Locate the cell with the specified text and output its (X, Y) center coordinate. 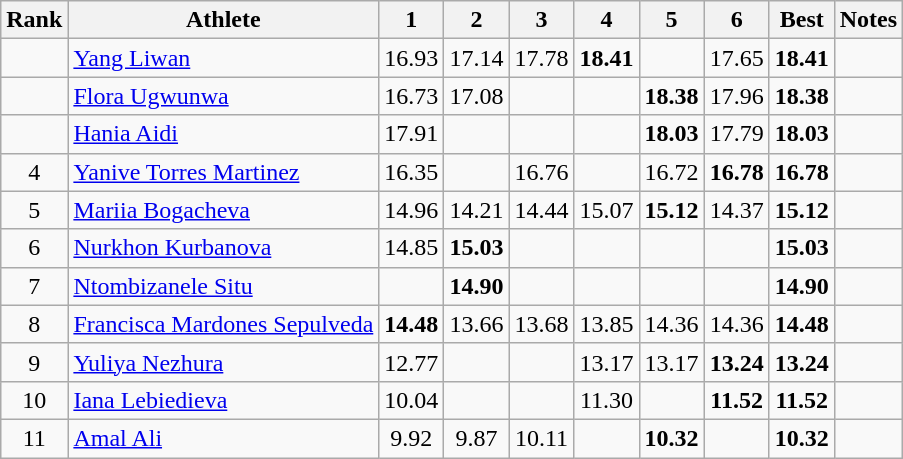
Hania Aidi (224, 134)
13.66 (476, 324)
Yanive Torres Martinez (224, 172)
Ntombizanele Situ (224, 286)
14.37 (736, 210)
17.14 (476, 58)
13.85 (606, 324)
2 (476, 20)
11.30 (606, 400)
14.96 (412, 210)
Athlete (224, 20)
Flora Ugwunwa (224, 96)
16.35 (412, 172)
17.65 (736, 58)
Yang Liwan (224, 58)
13.68 (542, 324)
17.78 (542, 58)
Rank (34, 20)
16.72 (672, 172)
10.11 (542, 438)
15.07 (606, 210)
9.87 (476, 438)
Best (802, 20)
Notes (868, 20)
16.76 (542, 172)
17.08 (476, 96)
10.04 (412, 400)
Francisca Mardones Sepulveda (224, 324)
Yuliya Nezhura (224, 362)
3 (542, 20)
9.92 (412, 438)
Iana Lebiedieva (224, 400)
12.77 (412, 362)
11 (34, 438)
17.96 (736, 96)
8 (34, 324)
Mariia Bogacheva (224, 210)
14.21 (476, 210)
17.91 (412, 134)
Nurkhon Kurbanova (224, 248)
17.79 (736, 134)
14.85 (412, 248)
1 (412, 20)
Amal Ali (224, 438)
16.93 (412, 58)
10 (34, 400)
7 (34, 286)
16.73 (412, 96)
9 (34, 362)
14.44 (542, 210)
